Determine the [x, y] coordinate at the center of the cell enclosing the given text.  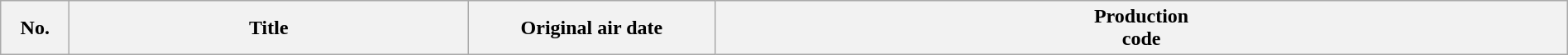
Productioncode [1141, 28]
Original air date [592, 28]
No. [35, 28]
Title [269, 28]
